Capture the cell that displays the provided text and extract its [x, y] central coordinate. 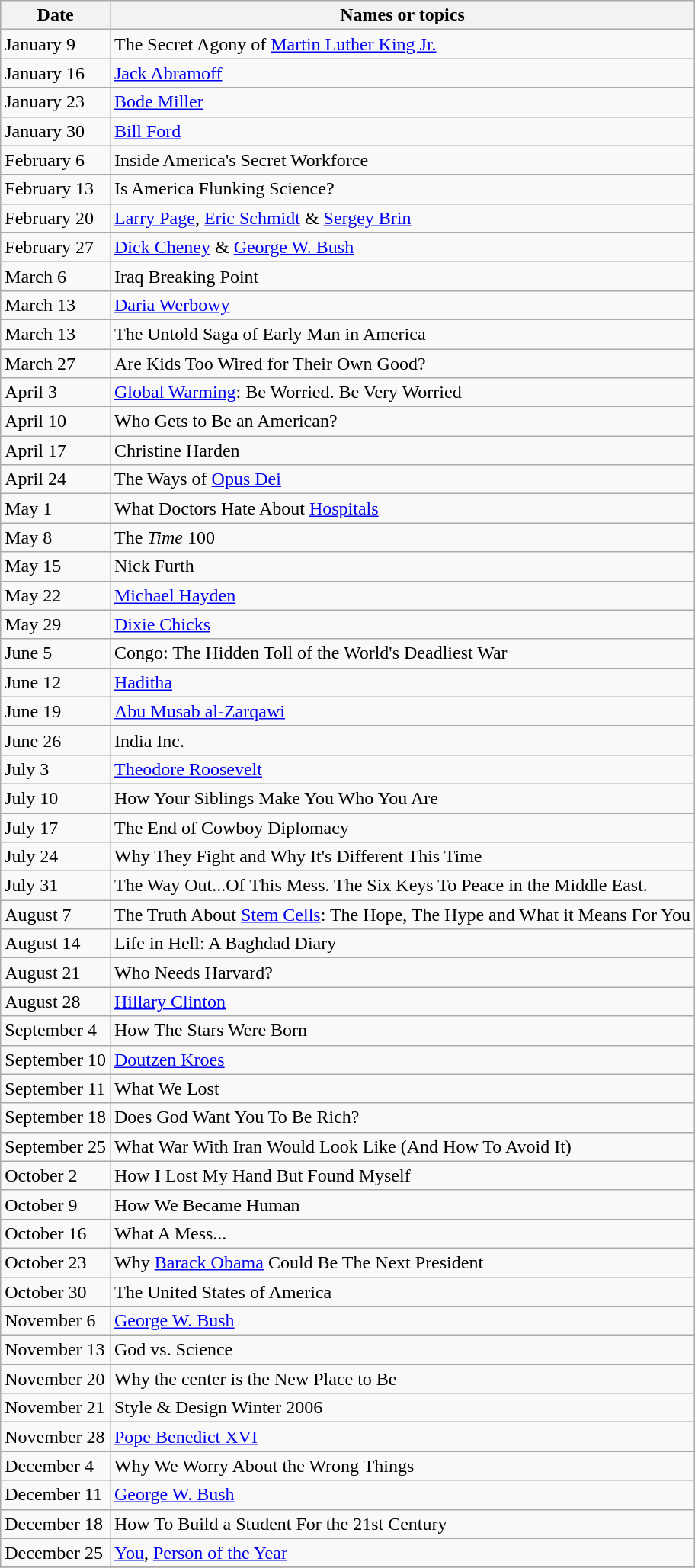
Pope Benedict XVI [402, 1437]
May 15 [56, 566]
Global Warming: Be Worried. Be Very Worried [402, 393]
Dick Cheney & George W. Bush [402, 247]
Jack Abramoff [402, 73]
The Secret Agony of Martin Luther King Jr. [402, 44]
Bill Ford [402, 131]
November 20 [56, 1379]
Date [56, 15]
January 23 [56, 102]
Why We Worry About the Wrong Things [402, 1466]
October 9 [56, 1204]
July 3 [56, 769]
August 21 [56, 973]
April 10 [56, 422]
The Way Out...Of This Mess. The Six Keys To Peace in the Middle East. [402, 886]
January 30 [56, 131]
The End of Cowboy Diplomacy [402, 827]
Hillary Clinton [402, 1002]
May 29 [56, 624]
June 5 [56, 653]
August 28 [56, 1002]
February 13 [56, 189]
Names or topics [402, 15]
India Inc. [402, 740]
How We Became Human [402, 1204]
How The Stars Were Born [402, 1031]
September 10 [56, 1060]
May 8 [56, 537]
April 17 [56, 451]
February 6 [56, 160]
June 26 [56, 740]
Does God Want You To Be Rich? [402, 1117]
Christine Harden [402, 451]
August 14 [56, 944]
Are Kids Too Wired for Their Own Good? [402, 364]
August 7 [56, 915]
Abu Musab al-Zarqawi [402, 711]
April 24 [56, 479]
January 9 [56, 44]
Haditha [402, 682]
Who Gets to Be an American? [402, 422]
Daria Werbowy [402, 305]
The Ways of Opus Dei [402, 479]
December 4 [56, 1466]
What War With Iran Would Look Like (And How To Avoid It) [402, 1146]
February 27 [56, 247]
June 12 [56, 682]
Life in Hell: A Baghdad Diary [402, 944]
What We Lost [402, 1089]
Larry Page, Eric Schmidt & Sergey Brin [402, 218]
Iraq Breaking Point [402, 276]
September 4 [56, 1031]
Congo: The Hidden Toll of the World's Deadliest War [402, 653]
July 17 [56, 827]
December 18 [56, 1524]
Why the center is the New Place to Be [402, 1379]
December 11 [56, 1495]
Dixie Chicks [402, 624]
October 16 [56, 1233]
Is America Flunking Science? [402, 189]
October 2 [56, 1175]
November 13 [56, 1350]
October 23 [56, 1262]
Nick Furth [402, 566]
You, Person of the Year [402, 1553]
November 6 [56, 1321]
Bode Miller [402, 102]
Doutzen Kroes [402, 1060]
December 25 [56, 1553]
The Time 100 [402, 537]
March 27 [56, 364]
November 28 [56, 1437]
September 18 [56, 1117]
Style & Design Winter 2006 [402, 1408]
Inside America's Secret Workforce [402, 160]
February 20 [56, 218]
Who Needs Harvard? [402, 973]
October 30 [56, 1292]
April 3 [56, 393]
November 21 [56, 1408]
May 1 [56, 508]
The Truth About Stem Cells: The Hope, The Hype and What it Means For You [402, 915]
The United States of America [402, 1292]
God vs. Science [402, 1350]
Why Barack Obama Could Be The Next President [402, 1262]
March 6 [56, 276]
How I Lost My Hand But Found Myself [402, 1175]
July 10 [56, 798]
June 19 [56, 711]
September 11 [56, 1089]
Michael Hayden [402, 595]
The Untold Saga of Early Man in America [402, 334]
What A Mess... [402, 1233]
What Doctors Hate About Hospitals [402, 508]
How To Build a Student For the 21st Century [402, 1524]
July 31 [56, 886]
Why They Fight and Why It's Different This Time [402, 857]
How Your Siblings Make You Who You Are [402, 798]
September 25 [56, 1146]
May 22 [56, 595]
July 24 [56, 857]
Theodore Roosevelt [402, 769]
January 16 [56, 73]
